Provide the [x, y] coordinate of the cell's center where the given text is located.  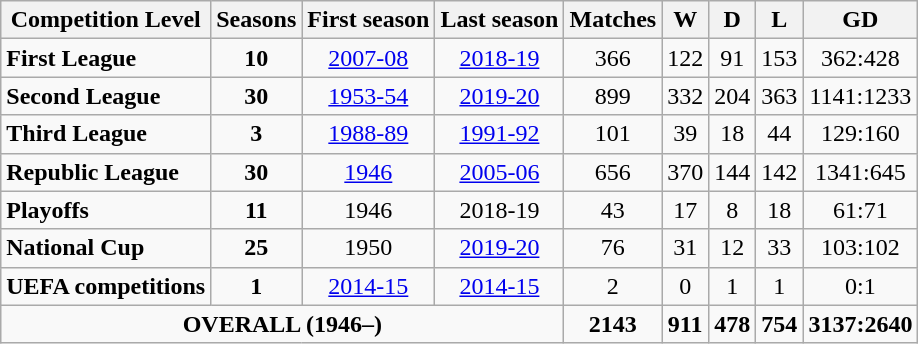
2143 [613, 324]
2005-06 [500, 172]
129:160 [860, 134]
76 [613, 248]
OVERALL (1946–) [282, 324]
D [732, 20]
122 [686, 58]
8 [732, 210]
103:102 [860, 248]
2007-08 [368, 58]
754 [780, 324]
Second League [106, 96]
1991-92 [500, 134]
Third League [106, 134]
Republic League [106, 172]
17 [686, 210]
3 [256, 134]
911 [686, 324]
478 [732, 324]
61:71 [860, 210]
362:428 [860, 58]
43 [613, 210]
39 [686, 134]
2 [613, 286]
L [780, 20]
656 [613, 172]
142 [780, 172]
1953-54 [368, 96]
204 [732, 96]
First League [106, 58]
332 [686, 96]
899 [613, 96]
0:1 [860, 286]
GD [860, 20]
25 [256, 248]
44 [780, 134]
1341:645 [860, 172]
1950 [368, 248]
370 [686, 172]
10 [256, 58]
UEFA competitions [106, 286]
31 [686, 248]
144 [732, 172]
Playoffs [106, 210]
Last season [500, 20]
1141:1233 [860, 96]
12 [732, 248]
Seasons [256, 20]
366 [613, 58]
National Cup [106, 248]
91 [732, 58]
363 [780, 96]
153 [780, 58]
1988-89 [368, 134]
11 [256, 210]
First season [368, 20]
W [686, 20]
Matches [613, 20]
Competition Level [106, 20]
0 [686, 286]
33 [780, 248]
101 [613, 134]
3137:2640 [860, 324]
